Search for the cell housing the specified text and yield its (X, Y) center coordinate. 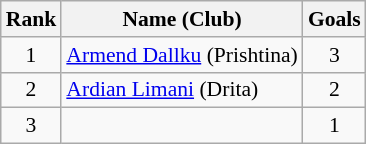
Armend Dallku (Prishtina) (182, 55)
Goals (334, 19)
Ardian Limani (Drita) (182, 90)
Rank (32, 19)
Name (Club) (182, 19)
